From the cell containing the given text, extract its center point as [X, Y] coordinate. 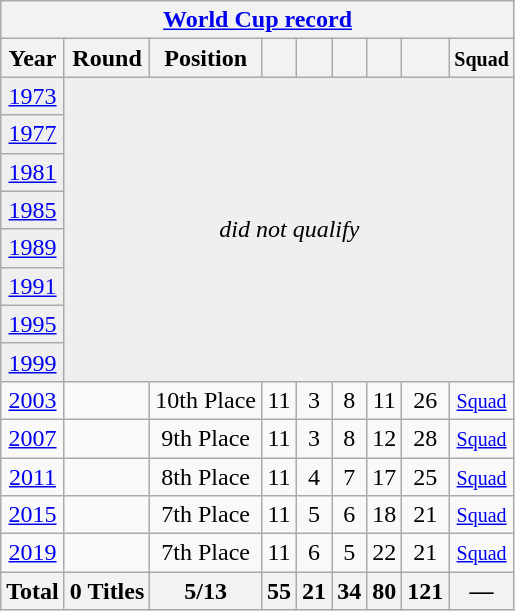
1995 [33, 324]
1999 [33, 362]
0 Titles [107, 591]
2011 [33, 477]
22 [384, 553]
2003 [33, 400]
— [482, 591]
5/13 [206, 591]
9th Place [206, 438]
2015 [33, 515]
World Cup record [258, 20]
28 [426, 438]
8th Place [206, 477]
55 [280, 591]
80 [384, 591]
1973 [33, 96]
1981 [33, 172]
Year [33, 58]
1991 [33, 286]
1985 [33, 210]
1989 [33, 248]
Round [107, 58]
did not qualify [289, 229]
121 [426, 591]
2019 [33, 553]
Position [206, 58]
26 [426, 400]
25 [426, 477]
Total [33, 591]
2007 [33, 438]
7 [350, 477]
18 [384, 515]
10th Place [206, 400]
12 [384, 438]
17 [384, 477]
34 [350, 591]
1977 [33, 134]
4 [314, 477]
